Scan for the cell matching the given text and deliver its (x, y) coordinate at center. 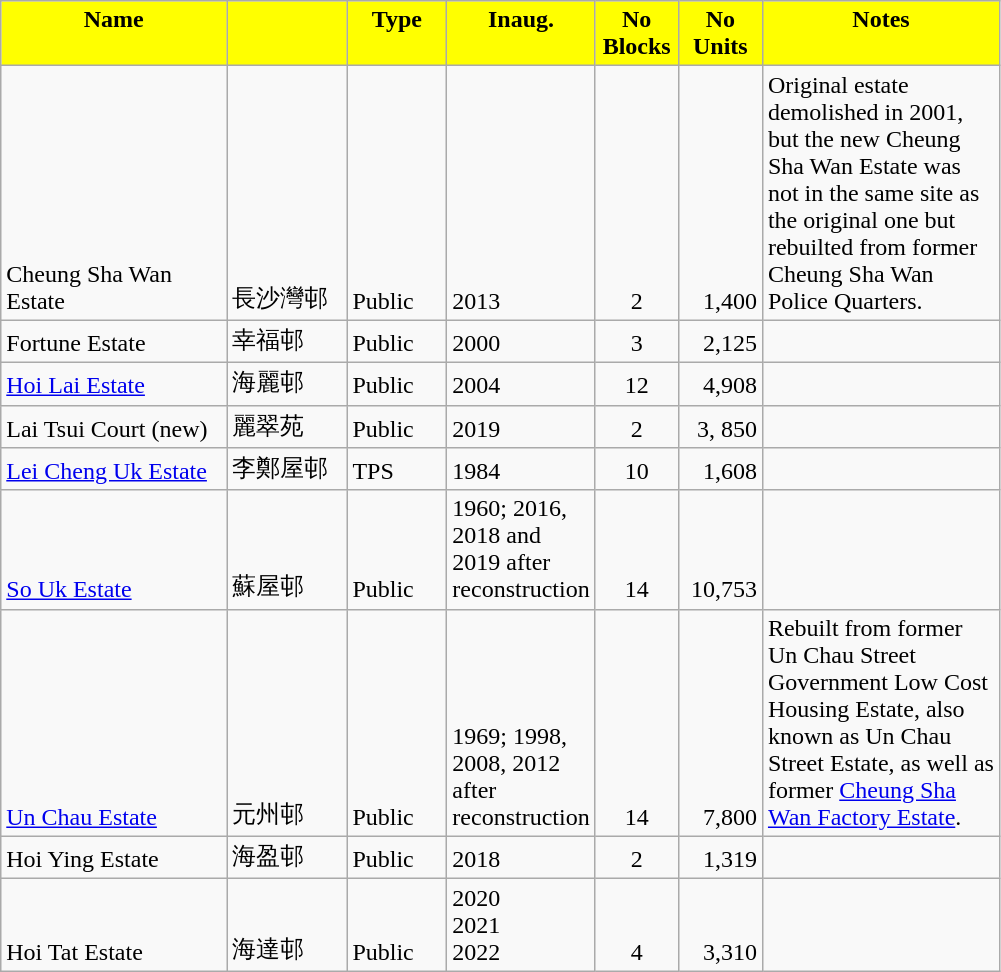
海達邨 (287, 925)
10 (636, 470)
2004 (521, 384)
麗翠苑 (287, 426)
No Blocks (636, 34)
So Uk Estate (114, 550)
Cheung Sha Wan Estate (114, 193)
3 (636, 342)
1969; 1998, 2008, 2012 after reconstruction (521, 722)
1984 (521, 470)
幸福邨 (287, 342)
Name (114, 34)
2013 (521, 193)
2,125 (720, 342)
3, 850 (720, 426)
元州邨 (287, 722)
3,310 (720, 925)
4,908 (720, 384)
Inaug. (521, 34)
1960; 2016, 2018 and 2019 after reconstruction (521, 550)
Notes (880, 34)
1,319 (720, 858)
Hoi Lai Estate (114, 384)
Un Chau Estate (114, 722)
Hoi Tat Estate (114, 925)
Lei Cheng Uk Estate (114, 470)
蘇屋邨 (287, 550)
長沙灣邨 (287, 193)
4 (636, 925)
TPS (397, 470)
12 (636, 384)
No Units (720, 34)
2019 (521, 426)
7,800 (720, 722)
Type (397, 34)
Fortune Estate (114, 342)
Lai Tsui Court (new) (114, 426)
Hoi Ying Estate (114, 858)
10,753 (720, 550)
海麗邨 (287, 384)
202020212022 (521, 925)
海盈邨 (287, 858)
1,400 (720, 193)
2018 (521, 858)
1,608 (720, 470)
2000 (521, 342)
李鄭屋邨 (287, 470)
